Search for the cell housing the specified text and yield its [x, y] center coordinate. 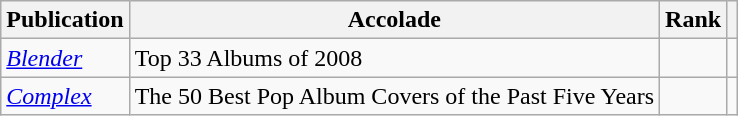
Blender [65, 58]
Accolade [394, 20]
Publication [65, 20]
The 50 Best Pop Album Covers of the Past Five Years [394, 96]
Complex [65, 96]
Top 33 Albums of 2008 [394, 58]
Rank [694, 20]
